For the text-containing cell, return its midpoint in (X, Y) coordinate format. 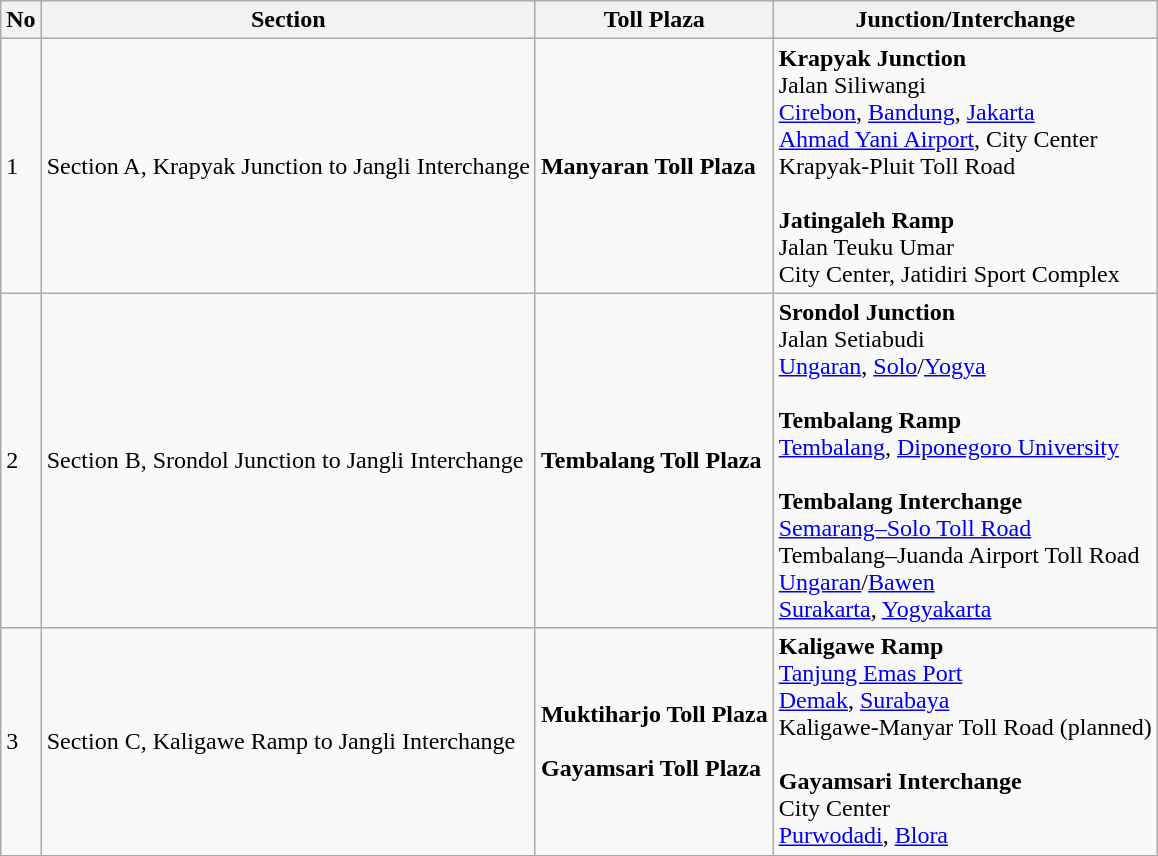
Section (288, 20)
2 (21, 460)
Junction/Interchange (965, 20)
Tembalang Toll Plaza (654, 460)
Section A, Krapyak Junction to Jangli Interchange (288, 166)
Manyaran Toll Plaza (654, 166)
Kaligawe RampTanjung Emas Port Demak, SurabayaKaligawe-Manyar Toll Road (planned)Gayamsari InterchangeCity CenterPurwodadi, Blora (965, 742)
Section C, Kaligawe Ramp to Jangli Interchange (288, 742)
1 (21, 166)
Muktiharjo Toll PlazaGayamsari Toll Plaza (654, 742)
Toll Plaza (654, 20)
Section B, Srondol Junction to Jangli Interchange (288, 460)
No (21, 20)
3 (21, 742)
